For the text-containing cell, return its midpoint in [X, Y] coordinate format. 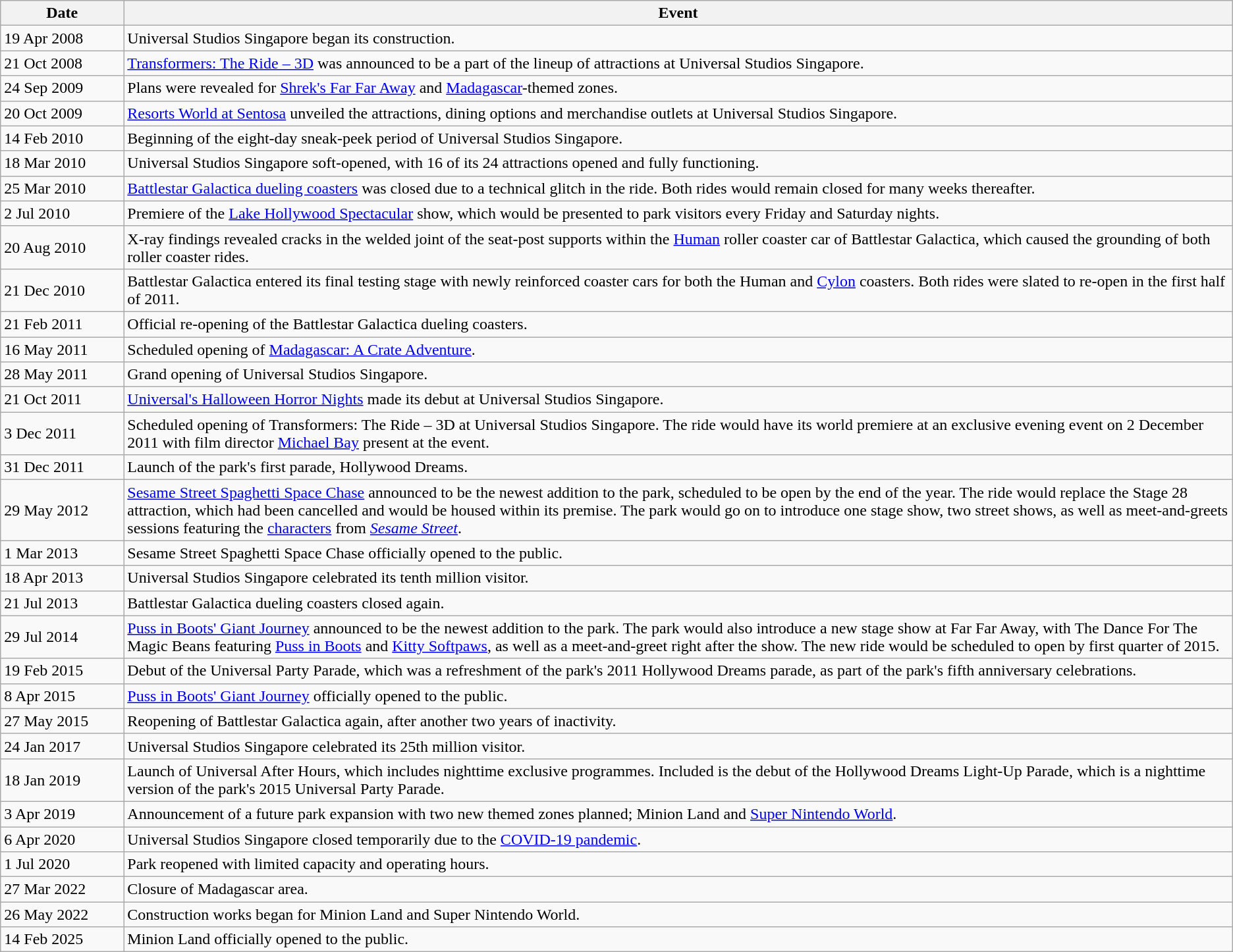
8 Apr 2015 [62, 696]
24 Sep 2009 [62, 88]
14 Feb 2010 [62, 138]
Universal Studios Singapore began its construction. [678, 38]
6 Apr 2020 [62, 839]
27 May 2015 [62, 721]
Grand opening of Universal Studios Singapore. [678, 375]
18 Jan 2019 [62, 780]
Date [62, 13]
Park reopened with limited capacity and operating hours. [678, 864]
Beginning of the eight-day sneak-peek period of Universal Studios Singapore. [678, 138]
Launch of the park's first parade, Hollywood Dreams. [678, 467]
1 Jul 2020 [62, 864]
Universal Studios Singapore soft-opened, with 16 of its 24 attractions opened and fully functioning. [678, 163]
Universal Studios Singapore closed temporarily due to the COVID-19 pandemic. [678, 839]
18 Mar 2010 [62, 163]
Plans were revealed for Shrek's Far Far Away and Madagascar-themed zones. [678, 88]
Scheduled opening of Madagascar: A Crate Adventure. [678, 350]
Battlestar Galactica dueling coasters closed again. [678, 603]
31 Dec 2011 [62, 467]
21 Feb 2011 [62, 324]
Premiere of the Lake Hollywood Spectacular show, which would be presented to park visitors every Friday and Saturday nights. [678, 213]
Universal Studios Singapore celebrated its 25th million visitor. [678, 746]
29 Jul 2014 [62, 637]
Announcement of a future park expansion with two new themed zones planned; Minion Land and Super Nintendo World. [678, 814]
3 Dec 2011 [62, 433]
Universal's Halloween Horror Nights made its debut at Universal Studios Singapore. [678, 400]
Universal Studios Singapore celebrated its tenth million visitor. [678, 578]
29 May 2012 [62, 510]
Reopening of Battlestar Galactica again, after another two years of inactivity. [678, 721]
24 Jan 2017 [62, 746]
Construction works began for Minion Land and Super Nintendo World. [678, 914]
21 Jul 2013 [62, 603]
25 Mar 2010 [62, 188]
Sesame Street Spaghetti Space Chase officially opened to the public. [678, 553]
Resorts World at Sentosa unveiled the attractions, dining options and merchandise outlets at Universal Studios Singapore. [678, 113]
1 Mar 2013 [62, 553]
20 Oct 2009 [62, 113]
20 Aug 2010 [62, 248]
Battlestar Galactica dueling coasters was closed due to a technical glitch in the ride. Both rides would remain closed for many weeks thereafter. [678, 188]
26 May 2022 [62, 914]
2 Jul 2010 [62, 213]
Puss in Boots' Giant Journey officially opened to the public. [678, 696]
18 Apr 2013 [62, 578]
21 Dec 2010 [62, 290]
21 Oct 2011 [62, 400]
19 Feb 2015 [62, 671]
14 Feb 2025 [62, 939]
28 May 2011 [62, 375]
3 Apr 2019 [62, 814]
Closure of Madagascar area. [678, 889]
16 May 2011 [62, 350]
Event [678, 13]
21 Oct 2008 [62, 63]
Transformers: The Ride – 3D was announced to be a part of the lineup of attractions at Universal Studios Singapore. [678, 63]
Official re-opening of the Battlestar Galactica dueling coasters. [678, 324]
19 Apr 2008 [62, 38]
Minion Land officially opened to the public. [678, 939]
27 Mar 2022 [62, 889]
